Find where the given text appears and provide that cell's center as [x, y] coordinate. 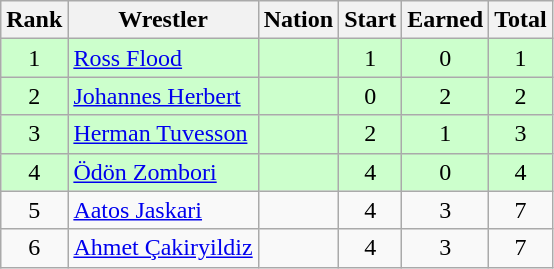
Rank [34, 20]
Total [521, 20]
Aatos Jaskari [163, 210]
Wrestler [163, 20]
Johannes Herbert [163, 96]
Nation [298, 20]
6 [34, 248]
Earned [446, 20]
Ödön Zombori [163, 172]
Herman Tuvesson [163, 134]
Start [370, 20]
5 [34, 210]
Ross Flood [163, 58]
Ahmet Çakiryildiz [163, 248]
